Provide the (X, Y) coordinate of the cell's center where the given text is located.  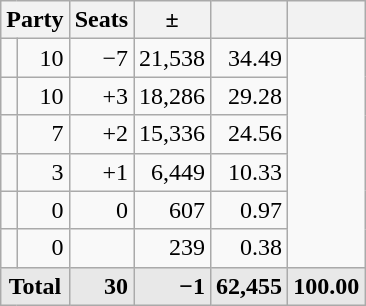
+3 (101, 96)
6,449 (172, 172)
24.56 (250, 134)
21,538 (172, 58)
100.00 (326, 286)
Total (35, 286)
3 (43, 172)
15,336 (172, 134)
7 (43, 134)
+1 (101, 172)
18,286 (172, 96)
607 (172, 210)
0.97 (250, 210)
± (172, 20)
10.33 (250, 172)
34.49 (250, 58)
0.38 (250, 248)
−1 (172, 286)
Seats (101, 20)
62,455 (250, 286)
30 (101, 286)
Party (35, 20)
+2 (101, 134)
−7 (101, 58)
29.28 (250, 96)
239 (172, 248)
